Determine the [x, y] coordinate at the center of the cell enclosing the given text.  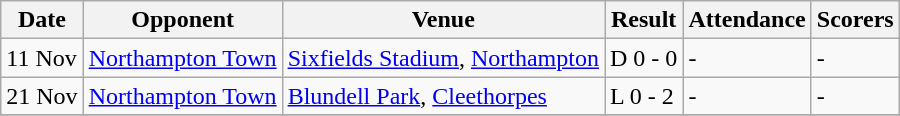
21 Nov [42, 96]
Result [643, 20]
Attendance [747, 20]
L 0 - 2 [643, 96]
Date [42, 20]
Scorers [855, 20]
Sixfields Stadium, Northampton [443, 58]
Venue [443, 20]
Opponent [182, 20]
11 Nov [42, 58]
Blundell Park, Cleethorpes [443, 96]
D 0 - 0 [643, 58]
